Pinpoint the cell where the given text exists, returning its (X, Y) midpoint coordinate. 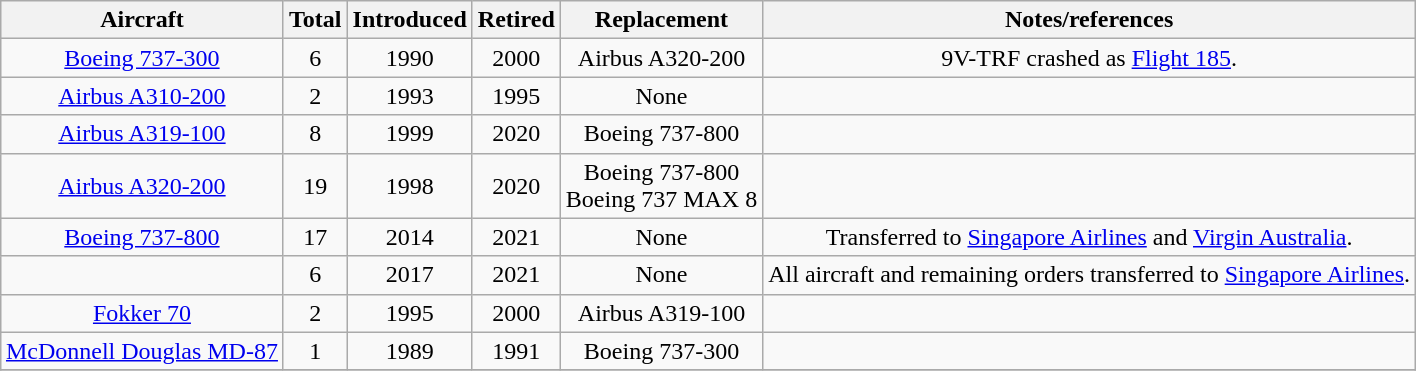
Airbus A310-200 (142, 96)
Replacement (661, 20)
19 (315, 186)
Boeing 737-800Boeing 737 MAX 8 (661, 186)
1990 (410, 58)
All aircraft and remaining orders transferred to Singapore Airlines. (1090, 275)
Aircraft (142, 20)
1998 (410, 186)
9V-TRF crashed as Flight 185. (1090, 58)
1993 (410, 96)
Transferred to Singapore Airlines and Virgin Australia. (1090, 237)
2017 (410, 275)
Notes/references (1090, 20)
1989 (410, 351)
8 (315, 134)
1 (315, 351)
2014 (410, 237)
1991 (516, 351)
1999 (410, 134)
McDonnell Douglas MD-87 (142, 351)
Retired (516, 20)
Introduced (410, 20)
Fokker 70 (142, 313)
Total (315, 20)
17 (315, 237)
